Identify which cell holds the provided text, then report its (X, Y) central coordinate. 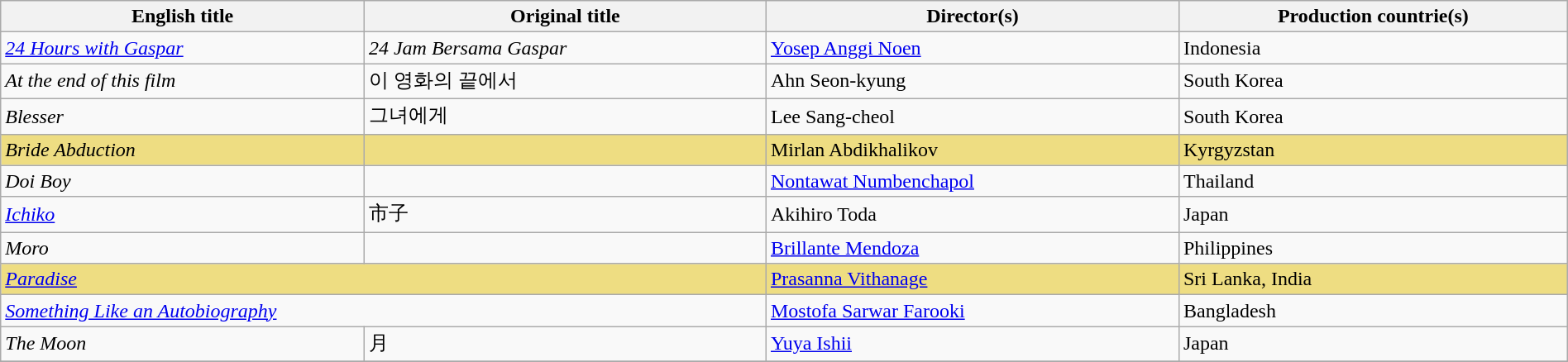
Nontawat Numbenchapol (973, 181)
Mostofa Sarwar Farooki (973, 311)
Kyrgyzstan (1373, 150)
Lee Sang-cheol (973, 116)
이 영화의 끝에서 (565, 81)
English title (183, 17)
Philippines (1373, 248)
Original title (565, 17)
Director(s) (973, 17)
Akihiro Toda (973, 215)
The Moon (183, 344)
Production countrie(s) (1373, 17)
Bangladesh (1373, 311)
Moro (183, 248)
Ichiko (183, 215)
Indonesia (1373, 48)
Mirlan Abdikhalikov (973, 150)
Yosep Anggi Noen (973, 48)
Doi Boy (183, 181)
Sri Lanka, India (1373, 279)
Ahn Seon-kyung (973, 81)
Paradise (384, 279)
Bride Abduction (183, 150)
24 Hours with Gaspar (183, 48)
At the end of this film (183, 81)
市子 (565, 215)
Blesser (183, 116)
Brillante Mendoza (973, 248)
Yuya Ishii (973, 344)
Something Like an Autobiography (384, 311)
그녀에게 (565, 116)
24 Jam Bersama Gaspar (565, 48)
Thailand (1373, 181)
Prasanna Vithanage (973, 279)
月 (565, 344)
